Pinpoint the cell where the given text exists, returning its (x, y) midpoint coordinate. 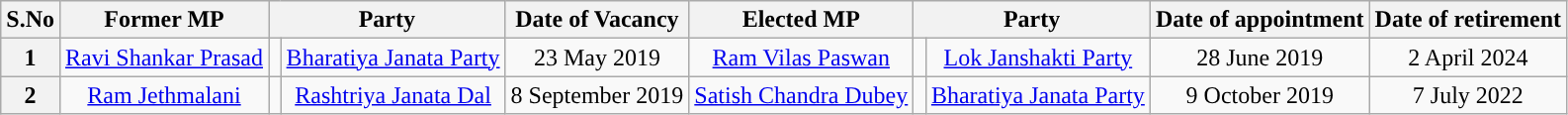
Ram Jethmalani (164, 95)
Date of retirement (1467, 20)
8 September 2019 (597, 95)
Rashtriya Janata Dal (393, 95)
Ravi Shankar Prasad (164, 57)
2 April 2024 (1467, 57)
9 October 2019 (1260, 95)
S.No (31, 20)
Satish Chandra Dubey (801, 95)
Ram Vilas Paswan (801, 57)
Elected MP (801, 20)
28 June 2019 (1260, 57)
7 July 2022 (1467, 95)
23 May 2019 (597, 57)
Date of Vacancy (597, 20)
1 (31, 57)
Lok Janshakti Party (1038, 57)
2 (31, 95)
Date of appointment (1260, 20)
Former MP (164, 20)
